Determine the [X, Y] coordinate at the center of the cell enclosing the given text.  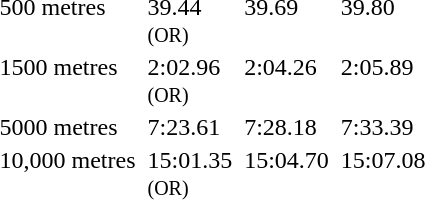
2:04.26 [287, 80]
7:23.61 [190, 127]
7:28.18 [287, 127]
2:02.96(OR) [190, 80]
